Search for the cell housing the specified text and yield its [X, Y] center coordinate. 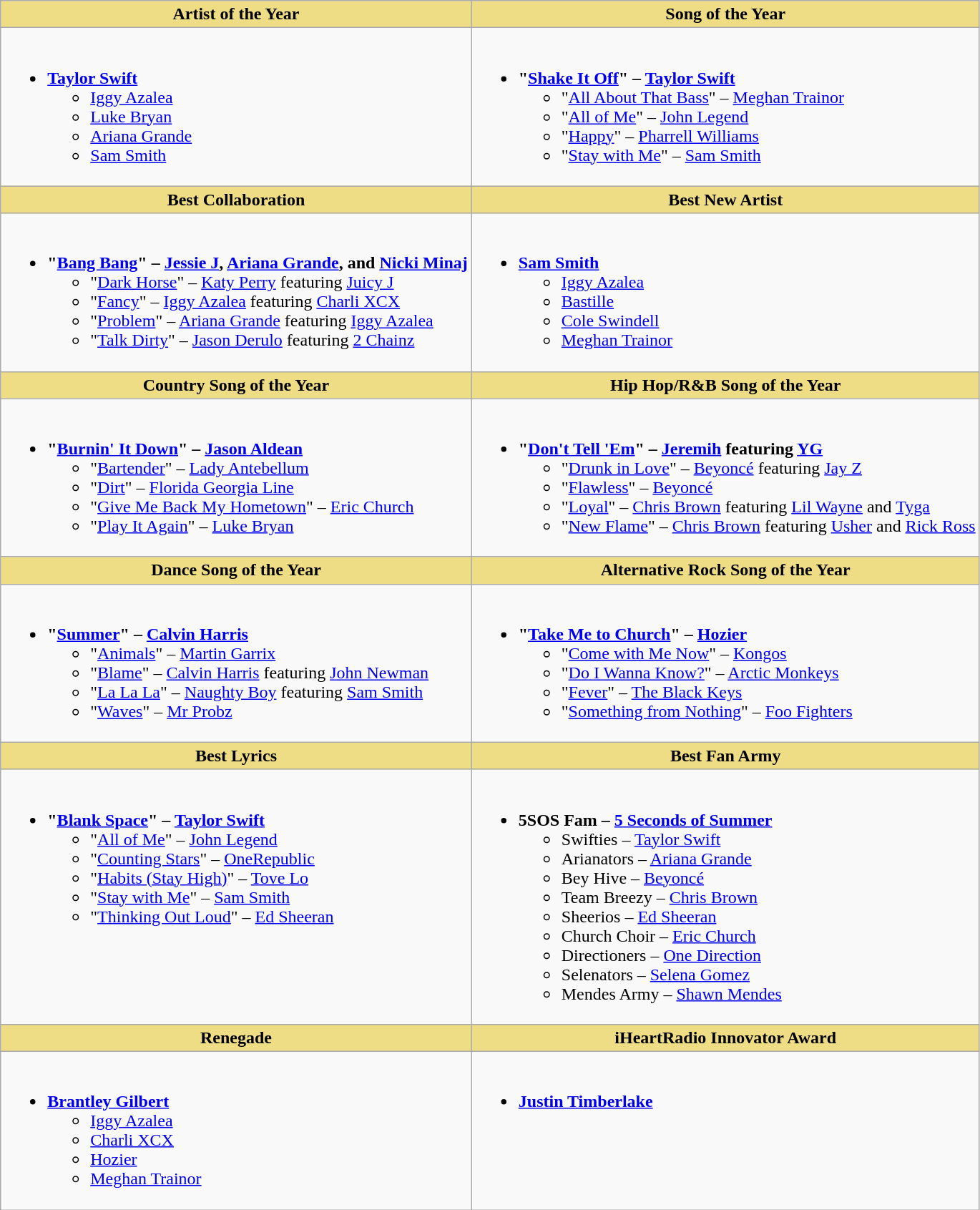
Justin Timberlake [725, 1131]
Artist of the Year [236, 14]
Brantley GilbertIggy AzaleaCharli XCXHozierMeghan Trainor [236, 1131]
Best New Artist [725, 200]
Hip Hop/R&B Song of the Year [725, 385]
Renegade [236, 1038]
Sam SmithIggy AzaleaBastilleCole SwindellMeghan Trainor [725, 292]
Song of the Year [725, 14]
Best Lyrics [236, 756]
Taylor SwiftIggy AzaleaLuke BryanAriana GrandeSam Smith [236, 107]
iHeartRadio Innovator Award [725, 1038]
"Shake It Off" – Taylor Swift"All About That Bass" – Meghan Trainor"All of Me" – John Legend"Happy" – Pharrell Williams"Stay with Me" – Sam Smith [725, 107]
Dance Song of the Year [236, 570]
Best Collaboration [236, 200]
Alternative Rock Song of the Year [725, 570]
Best Fan Army [725, 756]
Country Song of the Year [236, 385]
